Determine the (x, y) coordinate at the center of the cell enclosing the given text.  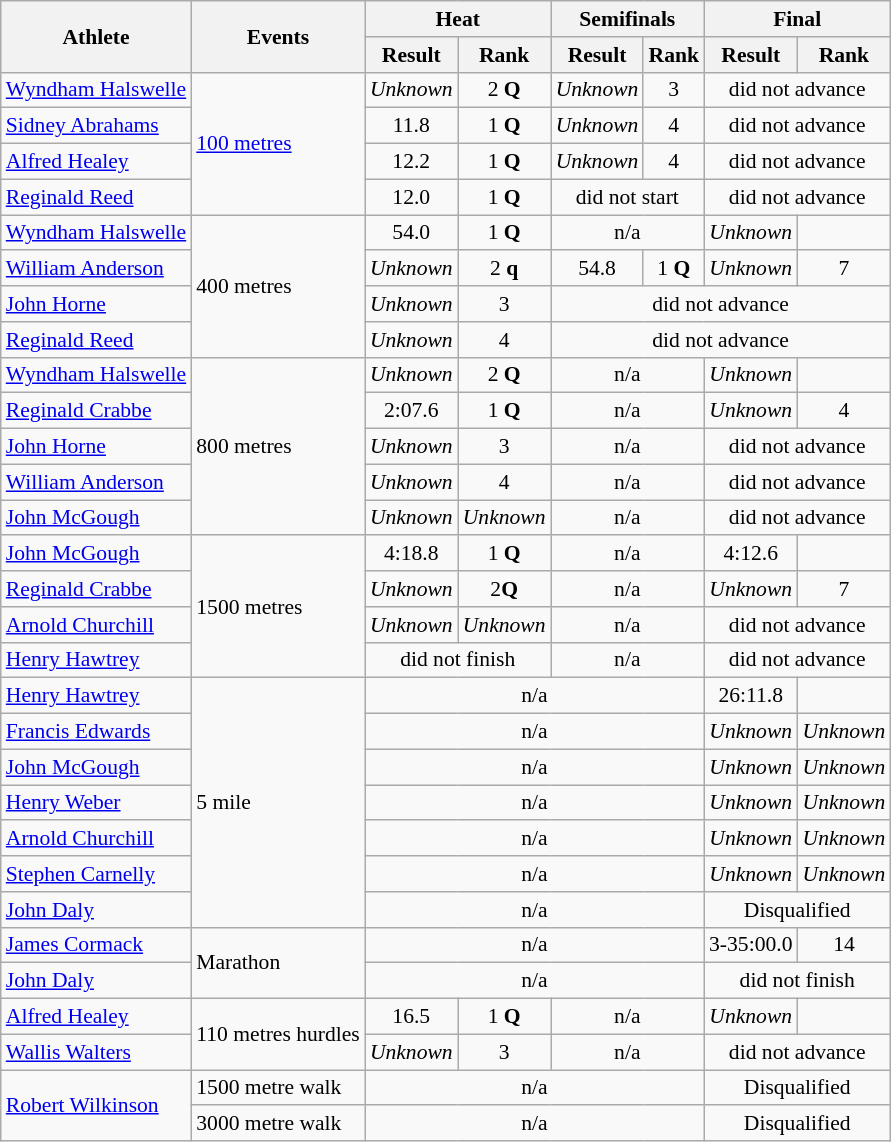
12.0 (412, 197)
1500 metres (278, 607)
54.0 (412, 233)
11.8 (412, 126)
Sidney Abrahams (96, 126)
2:07.6 (412, 411)
Francis Edwards (96, 732)
Final (797, 19)
2Q (504, 589)
400 metres (278, 286)
110 metres hurdles (278, 1034)
Robert Wilkinson (96, 1106)
Wallis Walters (96, 1052)
Henry Weber (96, 803)
Marathon (278, 962)
3000 metre walk (278, 1124)
did not start (628, 197)
2 q (504, 269)
Athlete (96, 36)
3-35:00.0 (750, 945)
James Cormack (96, 945)
4:12.6 (750, 554)
Stephen Carnelly (96, 874)
54.8 (598, 269)
800 metres (278, 446)
1500 metre walk (278, 1088)
Semifinals (628, 19)
4:18.8 (412, 554)
Events (278, 36)
5 mile (278, 802)
100 metres (278, 143)
26:11.8 (750, 696)
12.2 (412, 162)
16.5 (412, 1017)
14 (844, 945)
Heat (458, 19)
